Provide the (X, Y) coordinate of the cell's center where the given text is located.  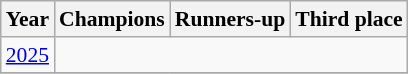
2025 (28, 55)
Champions (112, 19)
Third place (348, 19)
Year (28, 19)
Runners-up (230, 19)
